Output the [x, y] coordinate of the center of the cell containing the given text.  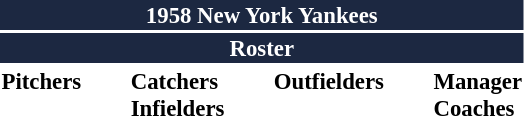
1958 New York Yankees [262, 15]
Roster [262, 48]
